Scan for the cell matching the given text and deliver its [X, Y] coordinate at center. 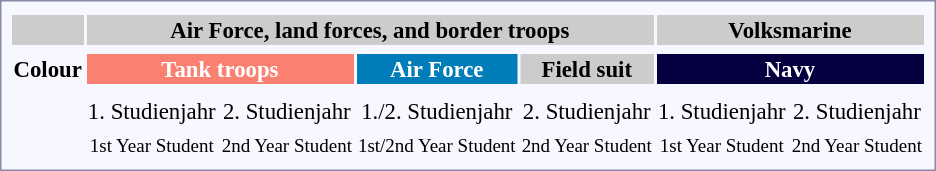
Volksmarine [790, 30]
Tank troops [220, 69]
Field suit [586, 69]
Colour [48, 69]
Navy [790, 69]
Air Force [436, 69]
1./2. Studienjahr [436, 111]
Air Force, land forces, and border troops [370, 30]
1st/2nd Year Student [436, 144]
